Return the [x, y] coordinate for the center point of the cell that contains the specified text.  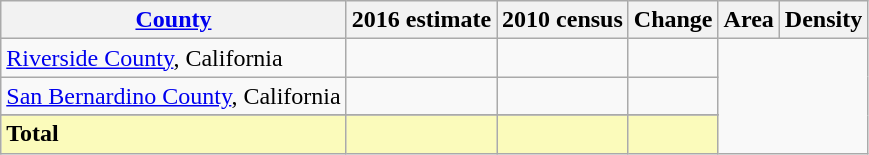
Change [673, 20]
2010 census [563, 20]
County [174, 20]
Total [174, 134]
Riverside County, California [174, 58]
San Bernardino County, California [174, 96]
2016 estimate [421, 20]
Density [823, 20]
Area [748, 20]
